Extract the (X, Y) coordinate from the center of the cell holding the provided text.  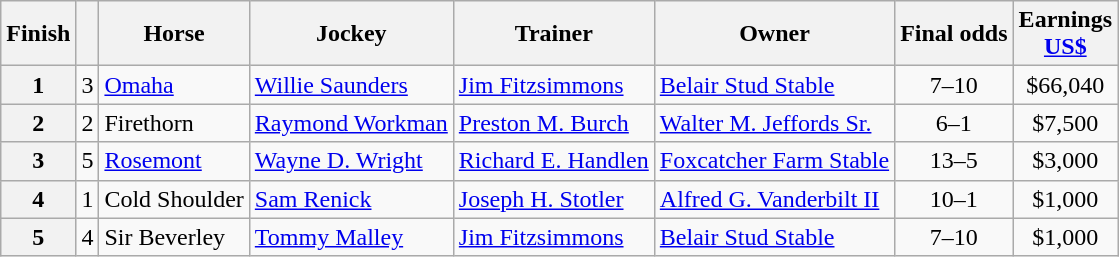
Raymond Workman (351, 123)
Finish (38, 34)
Owner (774, 34)
6–1 (954, 123)
$7,500 (1065, 123)
EarningsUS$ (1065, 34)
Jockey (351, 34)
Willie Saunders (351, 85)
Firethorn (174, 123)
Tommy Malley (351, 237)
13–5 (954, 161)
10–1 (954, 199)
Sir Beverley (174, 237)
Omaha (174, 85)
Alfred G. Vanderbilt II (774, 199)
Foxcatcher Farm Stable (774, 161)
Final odds (954, 34)
Rosemont (174, 161)
Walter M. Jeffords Sr. (774, 123)
Cold Shoulder (174, 199)
Sam Renick (351, 199)
Richard E. Handlen (554, 161)
Horse (174, 34)
Preston M. Burch (554, 123)
$3,000 (1065, 161)
$66,040 (1065, 85)
Wayne D. Wright (351, 161)
Trainer (554, 34)
Joseph H. Stotler (554, 199)
